Detect which cell encompasses the target text, then output its [x, y] center coordinate. 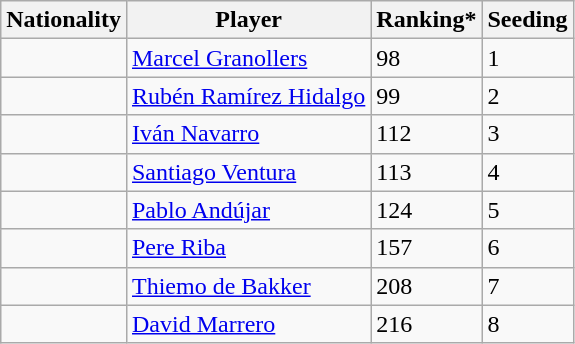
6 [528, 248]
4 [528, 172]
112 [426, 134]
216 [426, 324]
Player [248, 20]
3 [528, 134]
2 [528, 96]
113 [426, 172]
208 [426, 286]
157 [426, 248]
Iván Navarro [248, 134]
David Marrero [248, 324]
Thiemo de Bakker [248, 286]
1 [528, 58]
Nationality [64, 20]
5 [528, 210]
7 [528, 286]
98 [426, 58]
124 [426, 210]
Seeding [528, 20]
99 [426, 96]
Ranking* [426, 20]
Santiago Ventura [248, 172]
Pere Riba [248, 248]
8 [528, 324]
Rubén Ramírez Hidalgo [248, 96]
Pablo Andújar [248, 210]
Marcel Granollers [248, 58]
